Identify which cell holds the provided text, then report its [x, y] central coordinate. 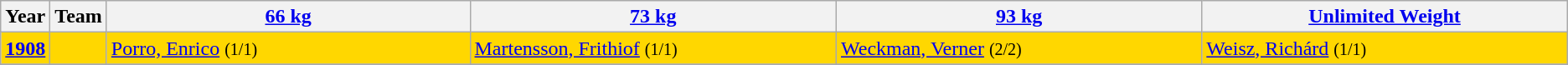
Team [79, 17]
93 kg [1019, 17]
Weisz, Richárd (1/1) [1385, 48]
Weckman, Verner (2/2) [1019, 48]
Martensson, Frithiof (1/1) [653, 48]
66 kg [288, 17]
Unlimited Weight [1385, 17]
1908 [25, 48]
73 kg [653, 17]
Porro, Enrico (1/1) [288, 48]
Year [25, 17]
